Scan for the cell matching the given text and deliver its [x, y] coordinate at center. 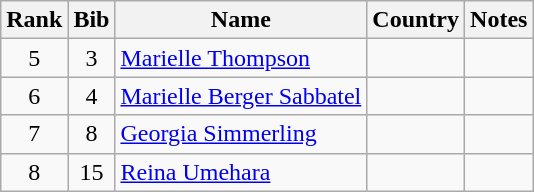
Georgia Simmerling [241, 134]
Reina Umehara [241, 172]
Marielle Thompson [241, 58]
5 [34, 58]
15 [92, 172]
Marielle Berger Sabbatel [241, 96]
Notes [499, 20]
Rank [34, 20]
3 [92, 58]
Name [241, 20]
4 [92, 96]
Bib [92, 20]
Country [416, 20]
7 [34, 134]
6 [34, 96]
